Identify which cell holds the provided text, then report its (X, Y) central coordinate. 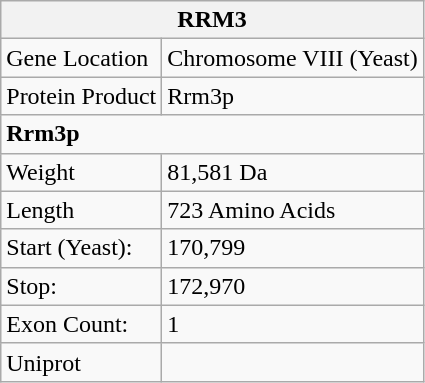
Length (82, 210)
Weight (82, 172)
Exon Count: (82, 324)
1 (292, 324)
Uniprot (82, 362)
Start (Yeast): (82, 248)
Stop: (82, 286)
170,799 (292, 248)
Protein Product (82, 96)
Gene Location (82, 58)
172,970 (292, 286)
RRM3 (212, 20)
723 Amino Acids (292, 210)
Chromosome VIII (Yeast) (292, 58)
81,581 Da (292, 172)
